Output the [x, y] coordinate of the center of the cell containing the given text.  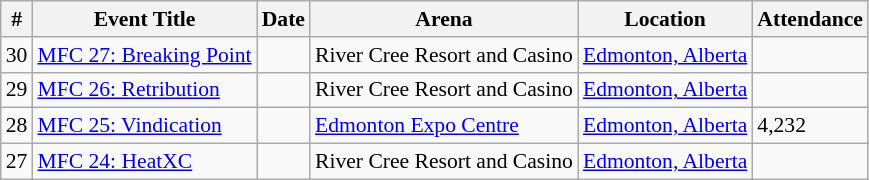
4,232 [810, 126]
MFC 24: HeatXC [144, 162]
30 [17, 55]
27 [17, 162]
MFC 27: Breaking Point [144, 55]
Event Title [144, 19]
Location [665, 19]
# [17, 19]
Attendance [810, 19]
28 [17, 126]
MFC 25: Vindication [144, 126]
29 [17, 90]
Arena [444, 19]
Edmonton Expo Centre [444, 126]
MFC 26: Retribution [144, 90]
Date [284, 19]
